Return (X, Y) of the center of cell containing provided text 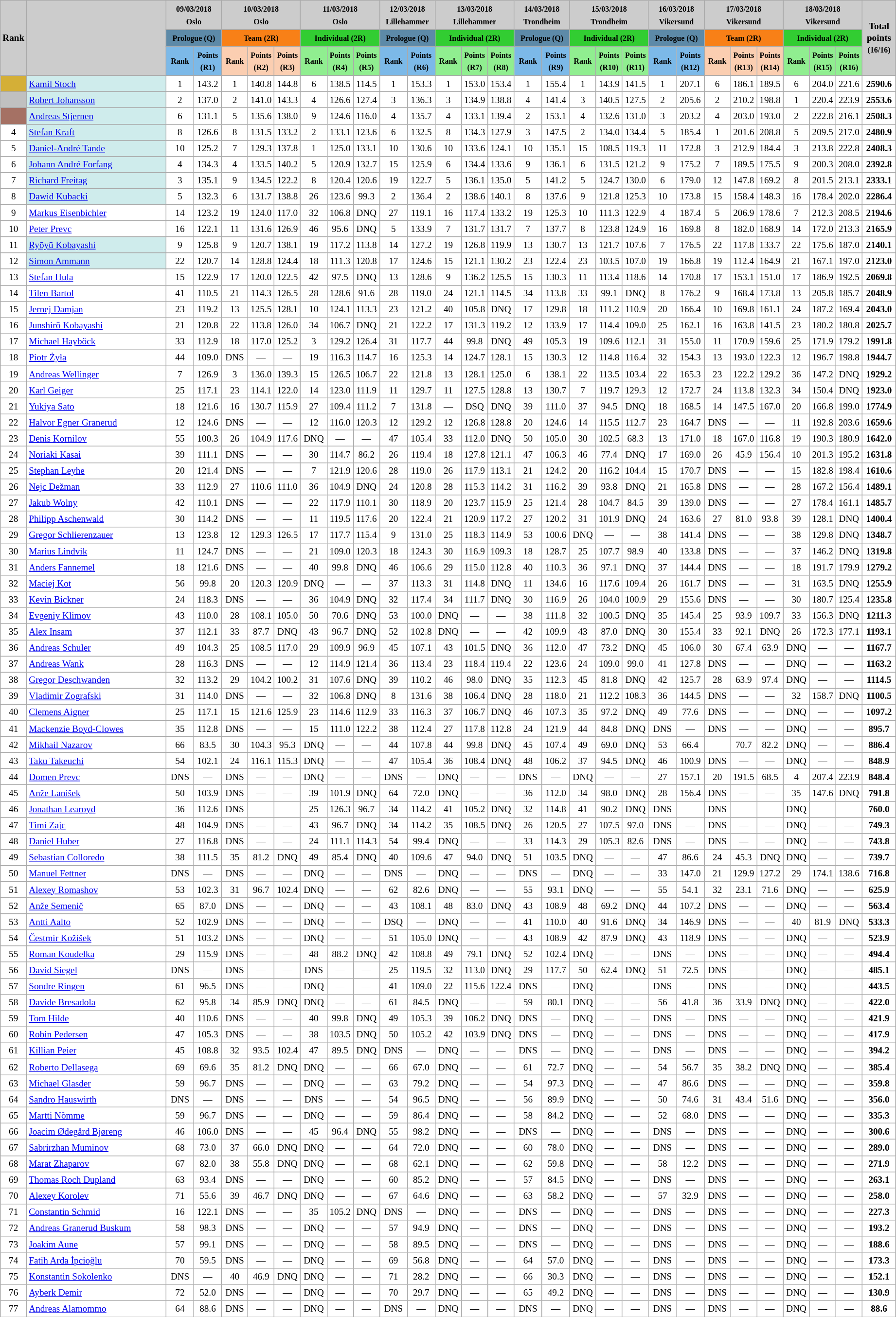
136.3 (421, 100)
106.4 (475, 696)
82.0 (207, 1163)
57.0 (556, 1261)
62.4 (609, 970)
75 (14, 1276)
77.4 (609, 454)
15/03/2018Trondheim (609, 15)
155.6 (691, 599)
51.6 (770, 1099)
125.8 (207, 245)
158.7 (823, 696)
201.5 (823, 180)
43.4 (744, 1099)
Points(R7) (475, 61)
1114.5 (878, 680)
130.6 (421, 148)
Marat Zhaparov (96, 1163)
207.1 (691, 84)
64.6 (421, 1195)
1774.9 (878, 406)
210.2 (744, 100)
144.5 (691, 696)
1923.0 (878, 390)
Joacim Ødegård Bjøreng (96, 1131)
417.9 (878, 1035)
136.4 (421, 196)
Totalpoints(16/16) (878, 38)
Sebastian Colloredo (96, 857)
139.4 (501, 116)
Vladimir Zografski (96, 696)
28.2 (421, 1276)
97.1 (609, 567)
Gregor Deschwanden (96, 680)
159.6 (770, 341)
77.6 (691, 712)
Points(R9) (556, 61)
153.4 (501, 84)
Killian Peier (96, 1050)
2025.7 (878, 326)
111.7 (475, 599)
175.2 (691, 164)
485.1 (878, 970)
133.7 (770, 245)
161.7 (691, 584)
Points(R14) (770, 61)
121.7 (609, 245)
54.1 (691, 889)
187.4 (691, 213)
197.0 (849, 261)
110.5 (207, 293)
217.0 (849, 132)
69.0 (609, 744)
Andreas Granerud Buskum (96, 1228)
148.3 (770, 196)
739.7 (878, 857)
97.0 (635, 825)
Points(R4) (340, 61)
Anders Fannemel (96, 567)
150.4 (823, 390)
130.9 (878, 1293)
147.2 (823, 374)
2194.6 (878, 213)
213.1 (849, 180)
94.0 (475, 857)
120.4 (340, 180)
11/03/2018Oslo (340, 15)
216.1 (849, 116)
84.2 (556, 1115)
177.1 (849, 631)
221.6 (849, 84)
58.2 (556, 1195)
59.5 (207, 1261)
87.7 (261, 631)
17/03/2018Vikersund (744, 15)
Jonathan Learoyd (96, 809)
Gregor Schlierenzauer (96, 535)
201.6 (744, 132)
100.2 (287, 680)
81.8 (609, 680)
Jakub Wolny (96, 503)
118.4 (475, 664)
172.3 (823, 631)
107.0 (635, 261)
83.0 (475, 906)
848.9 (878, 761)
Fatih Arda İpcioğlu (96, 1261)
123.7 (475, 503)
92.1 (744, 631)
791.8 (878, 793)
Čestmír Kožíšek (96, 938)
Points(R15) (823, 61)
84.8 (609, 729)
111.9 (366, 390)
212.3 (823, 213)
120.5 (556, 825)
29.7 (421, 1293)
2392.8 (878, 164)
182.8 (823, 471)
1163.2 (878, 664)
2553.6 (878, 100)
Andreas Schuler (96, 648)
Ayberk Demir (96, 1293)
147.6 (823, 793)
119.3 (635, 148)
106.3 (556, 454)
137.0 (207, 100)
213.8 (823, 148)
172.7 (691, 390)
70.6 (340, 616)
204.0 (823, 84)
102.8 (421, 631)
Yukiya Sato (96, 406)
68.3 (635, 439)
122.0 (287, 390)
199.0 (849, 406)
Domen Prevc (96, 777)
90.2 (609, 809)
179.2 (849, 341)
187.2 (823, 309)
12.2 (691, 1163)
98.3 (207, 1228)
886.4 (878, 744)
1097.2 (878, 712)
97.5 (340, 277)
79.1 (475, 954)
132.6 (609, 116)
749.3 (878, 825)
114.6 (340, 712)
Points(R6) (421, 61)
110.3 (556, 567)
111.5 (207, 857)
1659.6 (878, 422)
163.8 (744, 326)
171.0 (691, 439)
102.5 (609, 439)
180.8 (849, 326)
153.3 (421, 84)
104.4 (635, 471)
Philipp Aschenwald (96, 518)
144.8 (287, 84)
180.2 (823, 326)
66.0 (261, 1148)
122.3 (770, 358)
79.2 (421, 1083)
112.7 (635, 422)
186.1 (744, 84)
289.0 (878, 1148)
258.0 (878, 1195)
107.1 (421, 648)
104.0 (609, 599)
Peter Prevc (96, 229)
46.7 (261, 1195)
Alexey Korolev (96, 1195)
73.0 (207, 1148)
118.6 (635, 277)
Points(R11) (635, 61)
192.8 (823, 422)
96.9 (366, 648)
Points (R12) (691, 61)
126.4 (366, 341)
1100.5 (878, 696)
99.4 (421, 841)
Junshirō Kobayashi (96, 326)
Evgeniy Klimov (96, 616)
1489.1 (878, 486)
2140.1 (878, 245)
95.8 (207, 1002)
131.3 (475, 326)
1167.7 (878, 648)
201.3 (823, 454)
2286.4 (878, 196)
1348.7 (878, 535)
191.7 (823, 567)
198.4 (849, 471)
Andreas Wellinger (96, 374)
93.4 (207, 1180)
09/03/2018Oslo (194, 15)
49.2 (556, 1293)
70.7 (744, 744)
45.9 (744, 454)
74.6 (691, 1099)
85.9 (261, 1002)
203.0 (744, 116)
2123.0 (878, 261)
115.6 (475, 986)
Timi Zajc (96, 825)
124.4 (287, 261)
113.0 (475, 970)
220.4 (823, 100)
165.8 (691, 486)
Andreas Alamommo (96, 1308)
129.9 (744, 873)
Robin Pedersen (96, 1035)
2043.0 (878, 309)
196.7 (823, 358)
Sandro Hauswirth (96, 1099)
72.7 (556, 1067)
202.0 (849, 196)
Taku Takeuchi (96, 761)
109.3 (501, 552)
89.9 (556, 1099)
1642.0 (878, 439)
139.0 (691, 503)
140.2 (287, 164)
157.1 (691, 777)
Michael Hayböck (96, 341)
169.0 (691, 454)
81.9 (823, 922)
1235.8 (878, 599)
190.3 (823, 439)
136.0 (261, 374)
98.9 (635, 552)
72.5 (691, 970)
Jernej Damjan (96, 309)
111.8 (556, 616)
82.2 (770, 744)
Roberto Dellasega (96, 1067)
114.4 (609, 326)
73 (14, 1244)
443.5 (878, 986)
1279.2 (878, 567)
110.2 (421, 680)
163.5 (823, 584)
97.3 (556, 1083)
122.5 (287, 277)
494.4 (878, 954)
30.3 (556, 1276)
Michael Glasder (96, 1083)
1631.8 (878, 454)
85.4 (340, 857)
123.0 (340, 390)
Constantin Schmid (96, 1212)
158.4 (744, 196)
271.9 (878, 1163)
135.0 (501, 180)
Andreas Stjernen (96, 116)
193.2 (878, 1228)
71.6 (770, 889)
33.9 (744, 1002)
134.9 (475, 100)
1991.8 (878, 341)
Points(R16) (849, 61)
166.4 (691, 309)
760.0 (878, 809)
132.5 (421, 132)
Marius Lindvik (96, 552)
107.7 (609, 552)
23.1 (744, 889)
563.4 (878, 906)
85.2 (421, 1180)
124.3 (421, 552)
131.1 (207, 116)
94.9 (421, 1228)
206.9 (744, 213)
1319.8 (878, 552)
533.3 (878, 922)
Points(R2) (261, 61)
128.7 (556, 552)
Robert Johansson (96, 100)
168.9 (770, 229)
131.8 (421, 406)
119.1 (421, 213)
137.7 (556, 229)
2333.1 (878, 180)
205.8 (823, 293)
93.5 (261, 1050)
212.9 (744, 148)
116.4 (635, 358)
119.7 (609, 390)
2408.3 (878, 148)
203.6 (849, 422)
55.8 (261, 1163)
56.7 (691, 1067)
143.9 (609, 84)
213.3 (849, 229)
69.6 (207, 1067)
Halvor Egner Granerud (96, 422)
77 (14, 1308)
106.6 (421, 567)
78.0 (556, 1148)
Noriaki Kasai (96, 454)
115.0 (475, 567)
113.2 (207, 680)
146.2 (823, 552)
46.9 (261, 1276)
169.2 (770, 180)
124.0 (261, 213)
179.9 (849, 567)
127.9 (501, 132)
Nejc Dežman (96, 486)
1211.3 (878, 616)
200.3 (823, 164)
100.3 (207, 439)
Joakim Aune (96, 1244)
421.9 (878, 1018)
108.3 (635, 696)
Martti Nõmme (96, 1115)
74 (14, 1261)
Maciej Kot (96, 584)
125.7 (691, 680)
66.4 (691, 744)
146.9 (691, 922)
99.3 (366, 196)
147.0 (691, 873)
123.2 (207, 213)
359.8 (878, 1083)
1400.4 (878, 518)
113.1 (501, 471)
205.6 (691, 100)
108.4 (475, 761)
Alex Insam (96, 631)
86.2 (366, 454)
134.5 (261, 180)
1610.6 (878, 471)
174.1 (823, 873)
125.4 (849, 599)
356.0 (878, 1099)
Stefan Kraft (96, 132)
100.5 (609, 616)
10/03/2018Oslo (261, 15)
180.7 (823, 599)
112.2 (609, 696)
165.3 (691, 374)
263.1 (878, 1180)
170.8 (691, 277)
141.2 (556, 180)
83.5 (207, 744)
625.9 (878, 889)
227.3 (878, 1212)
126.3 (340, 809)
167.1 (823, 261)
18/03/2018Vikersund (823, 15)
Johann André Forfang (96, 164)
Dawid Kubacki (96, 196)
52.0 (207, 1293)
169.4 (849, 309)
Stephan Leyhe (96, 471)
716.8 (878, 873)
97.2 (609, 712)
Markus Eisenbichler (96, 213)
154.3 (691, 358)
Clemens Aigner (96, 712)
2069.8 (878, 277)
Mackenzie Boyd-Clowes (96, 729)
134.0 (609, 132)
129.7 (421, 390)
62.1 (421, 1163)
56.8 (421, 1261)
Points(R1) (207, 61)
171.9 (823, 341)
184.4 (770, 148)
Karl Geiger (96, 390)
2590.6 (878, 84)
170.9 (744, 341)
140.5 (609, 100)
Tom Hilde (96, 1018)
Tilen Bartol (96, 293)
68.5 (770, 777)
73.2 (609, 648)
67.0 (421, 1067)
163.6 (691, 518)
422.0 (878, 1002)
2048.9 (878, 293)
155.0 (691, 341)
394.2 (878, 1050)
176.2 (691, 293)
100.0 (421, 616)
179.0 (691, 180)
130.2 (501, 261)
848.4 (878, 777)
Roman Koudelka (96, 954)
140.1 (501, 196)
87.9 (609, 938)
104.7 (609, 503)
170.7 (691, 471)
132.7 (366, 164)
182.0 (744, 229)
59.8 (556, 1163)
112.3 (556, 680)
104.2 (261, 680)
209.5 (823, 132)
113.5 (609, 374)
102.3 (207, 889)
188.6 (878, 1244)
103.4 (635, 374)
116.1 (261, 761)
143.2 (207, 84)
126.0 (287, 326)
152.1 (878, 1276)
96.4 (340, 1131)
743.8 (878, 841)
14/03/2018Trondheim (542, 15)
1944.7 (878, 358)
164.9 (770, 261)
Davide Bresadola (96, 1002)
140.8 (261, 84)
172.8 (691, 148)
138.5 (340, 84)
Daniel Huber (96, 841)
1929.2 (878, 374)
168.4 (744, 293)
300.6 (878, 1131)
167.2 (823, 486)
335.3 (878, 1115)
Kevin Bickner (96, 599)
32.9 (691, 1195)
195.2 (849, 454)
191.5 (744, 777)
68.0 (691, 1115)
168.5 (691, 406)
101.5 (475, 648)
95.3 (287, 744)
144.4 (691, 567)
Antti Aalto (96, 922)
Mikhail Nazarov (96, 744)
1193.1 (878, 631)
162.1 (691, 326)
124.9 (635, 229)
98.2 (421, 1131)
41.8 (691, 1002)
185.4 (691, 132)
2480.9 (878, 132)
119.9 (501, 245)
139.3 (287, 374)
Points(R3) (287, 61)
133.8 (691, 552)
147.8 (744, 180)
1255.9 (878, 584)
Sondre Ringen (96, 986)
Ryōyū Kobayashi (96, 245)
88.2 (340, 954)
385.4 (878, 1067)
135.6 (261, 116)
114.0 (207, 696)
Stefan Hula (96, 277)
164.7 (691, 422)
97.4 (770, 680)
208.0 (849, 164)
38.2 (744, 1067)
Kamil Stoch (96, 84)
173.3 (878, 1261)
Anže Semenič (96, 906)
120.2 (556, 518)
13/03/2018Lillehammer (474, 15)
86.4 (421, 1115)
178.6 (770, 213)
112.6 (207, 809)
153.0 (475, 84)
100.6 (556, 535)
103.2 (207, 938)
124.2 (556, 471)
Daniel-André Tande (96, 148)
115.4 (366, 535)
107.3 (556, 712)
137.6 (556, 196)
Andreas Wank (96, 664)
2508.3 (878, 116)
523.9 (878, 938)
143.3 (287, 100)
115.5 (609, 422)
187.0 (849, 245)
176.5 (691, 245)
102.1 (207, 761)
107.2 (691, 906)
Points(R5) (366, 61)
80.1 (556, 1002)
67.4 (744, 648)
107.4 (556, 744)
95.6 (340, 229)
110.9 (635, 309)
Denis Kornilov (96, 439)
138.0 (287, 116)
69.2 (609, 906)
134.6 (556, 584)
Points(R8) (501, 61)
1485.7 (878, 503)
175.5 (770, 164)
55.6 (207, 1195)
136.2 (475, 277)
186.9 (823, 277)
203.2 (691, 116)
151.0 (770, 277)
Points(R13) (744, 61)
David Siegel (96, 970)
16/03/2018Vikersund (676, 15)
180.9 (849, 439)
105.8 (475, 309)
107.5 (609, 825)
145.4 (691, 616)
133.5 (261, 164)
107.8 (421, 744)
109.7 (770, 616)
102.9 (207, 922)
93.9 (744, 616)
185.7 (849, 293)
141.0 (261, 100)
192.5 (849, 277)
Richard Freitag (96, 180)
12/03/2018Lillehammer (407, 15)
2165.9 (878, 229)
122.7 (421, 180)
81.0 (744, 518)
Manuel Fettner (96, 873)
130.0 (635, 180)
137.8 (287, 148)
99.0 (635, 664)
Thomas Roch Dupland (96, 1180)
45.3 (744, 857)
Alexey Romashov (96, 889)
120.0 (261, 277)
207.4 (823, 777)
93.1 (556, 889)
127.4 (366, 100)
895.7 (878, 729)
135.7 (421, 116)
118.0 (556, 696)
Anže Lanišek (96, 793)
Piotr Żyła (96, 358)
208.8 (770, 132)
76 (14, 1293)
208.5 (849, 213)
114.1 (261, 390)
Sabrirzhan Muminov (96, 1148)
Simon Ammann (96, 261)
Points(R10) (609, 61)
172.0 (823, 229)
156.3 (823, 616)
Konstantin Sokolenko (96, 1276)
175.6 (823, 245)
